Provide the [x, y] coordinate of the cell's center where the given text is located.  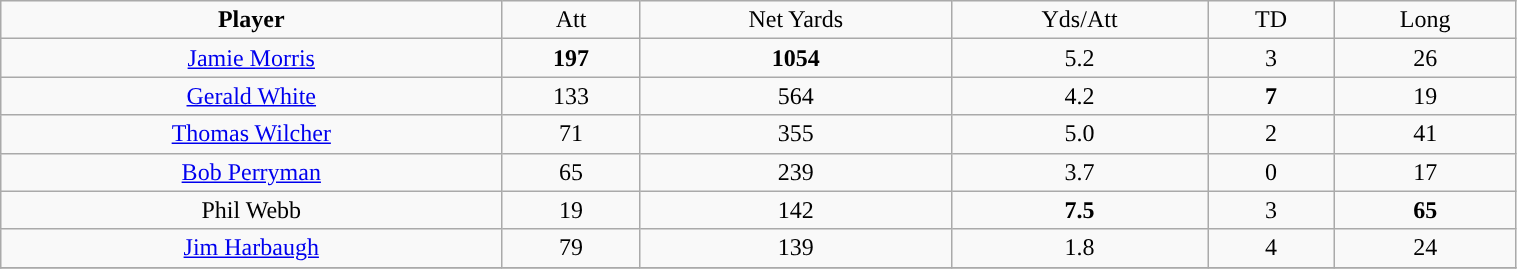
Gerald White [252, 96]
79 [571, 248]
133 [571, 96]
1054 [796, 58]
239 [796, 172]
0 [1272, 172]
Net Yards [796, 20]
5.0 [1079, 134]
41 [1425, 134]
355 [796, 134]
564 [796, 96]
4.2 [1079, 96]
26 [1425, 58]
3.7 [1079, 172]
139 [796, 248]
71 [571, 134]
7 [1272, 96]
Jamie Morris [252, 58]
Yds/Att [1079, 20]
Thomas Wilcher [252, 134]
5.2 [1079, 58]
Jim Harbaugh [252, 248]
TD [1272, 20]
197 [571, 58]
1.8 [1079, 248]
Att [571, 20]
Long [1425, 20]
Phil Webb [252, 210]
7.5 [1079, 210]
24 [1425, 248]
17 [1425, 172]
Bob Perryman [252, 172]
4 [1272, 248]
2 [1272, 134]
142 [796, 210]
Player [252, 20]
